Identify which cell holds the provided text, then report its (x, y) central coordinate. 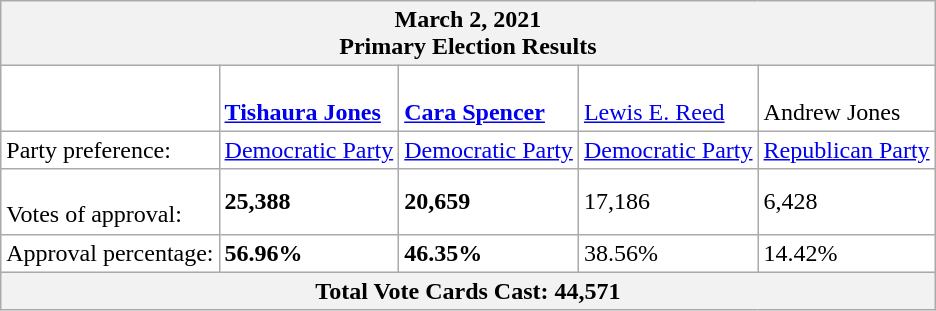
Total Vote Cards Cast: 44,571 (468, 291)
Approval percentage: (110, 253)
Party preference: (110, 150)
25,388 (309, 202)
Lewis E. Reed (668, 98)
17,186 (668, 202)
Votes of approval: (110, 202)
Republican Party (846, 150)
56.96% (309, 253)
Tishaura Jones (309, 98)
March 2, 2021Primary Election Results (468, 34)
Cara Spencer (489, 98)
20,659 (489, 202)
38.56% (668, 253)
14.42% (846, 253)
46.35% (489, 253)
6,428 (846, 202)
Andrew Jones (846, 98)
